Find where the given text appears and provide that cell's center as (x, y) coordinate. 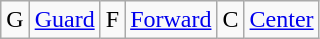
C (230, 20)
Forward (171, 20)
F (112, 20)
Guard (64, 20)
Center (282, 20)
G (15, 20)
